Find where the given text appears and provide that cell's center as (X, Y) coordinate. 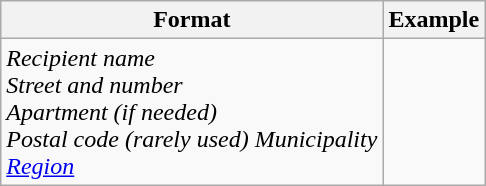
Format (192, 20)
Example (434, 20)
Recipient name Street and number Apartment (if needed) Postal code (rarely used) Municipality Region (192, 112)
